Provide the [x, y] coordinate of the cell's center where the given text is located.  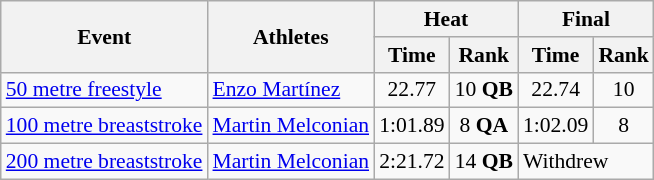
Withdrew [586, 162]
50 metre freestyle [104, 90]
8 QA [484, 126]
Final [586, 19]
Event [104, 36]
22.77 [412, 90]
10 QB [484, 90]
Athletes [290, 36]
Heat [446, 19]
22.74 [556, 90]
10 [624, 90]
14 QB [484, 162]
1:02.09 [556, 126]
Enzo Martínez [290, 90]
1:01.89 [412, 126]
8 [624, 126]
2:21.72 [412, 162]
200 metre breaststroke [104, 162]
100 metre breaststroke [104, 126]
